From the cell containing the given text, extract its center point as [X, Y] coordinate. 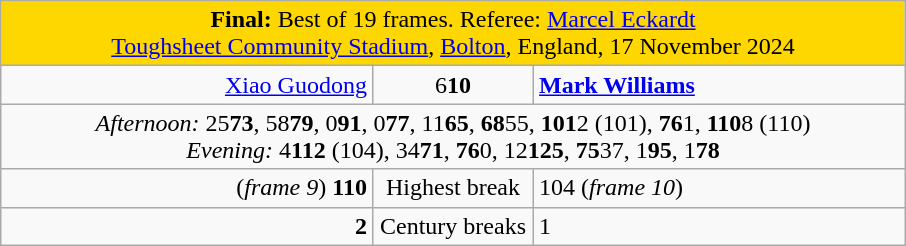
2 [186, 226]
610 [452, 85]
Mark Williams [720, 85]
Century breaks [452, 226]
Xiao Guodong [186, 85]
Highest break [452, 188]
1 [720, 226]
(frame 9) 110 [186, 188]
Afternoon: 2573, 5879, 091, 077, 1165, 6855, 1012 (101), 761, 1108 (110)Evening: 4112 (104), 3471, 760, 12125, 7537, 195, 178 [452, 136]
Final: Best of 19 frames. Referee: Marcel EckardtToughsheet Community Stadium, Bolton, England, 17 November 2024 [452, 34]
104 (frame 10) [720, 188]
